Return the [X, Y] coordinate for the center point of the cell that contains the specified text.  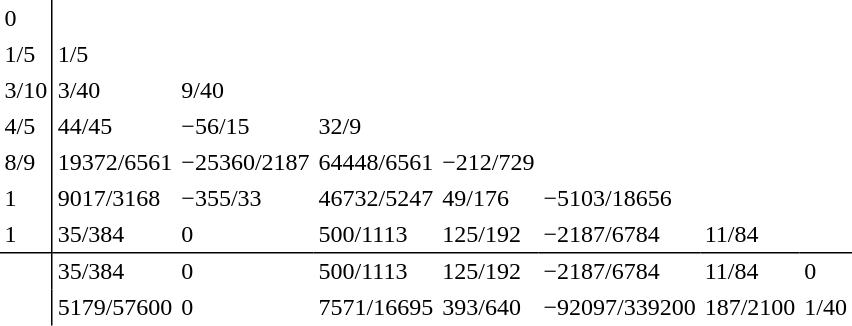
4/5 [26, 126]
−5103/18656 [620, 198]
46732/5247 [376, 198]
−92097/339200 [620, 308]
32/9 [376, 126]
−212/729 [488, 162]
3/40 [115, 90]
7571/16695 [376, 308]
8/9 [26, 162]
44/45 [115, 126]
−355/33 [246, 198]
9017/3168 [115, 198]
3/10 [26, 90]
187/2100 [750, 308]
1/40 [826, 308]
64448/6561 [376, 162]
19372/6561 [115, 162]
5179/57600 [115, 308]
−25360/2187 [246, 162]
9/40 [246, 90]
−56/15 [246, 126]
49/176 [488, 198]
393/640 [488, 308]
